Capture the cell that displays the provided text and extract its (X, Y) central coordinate. 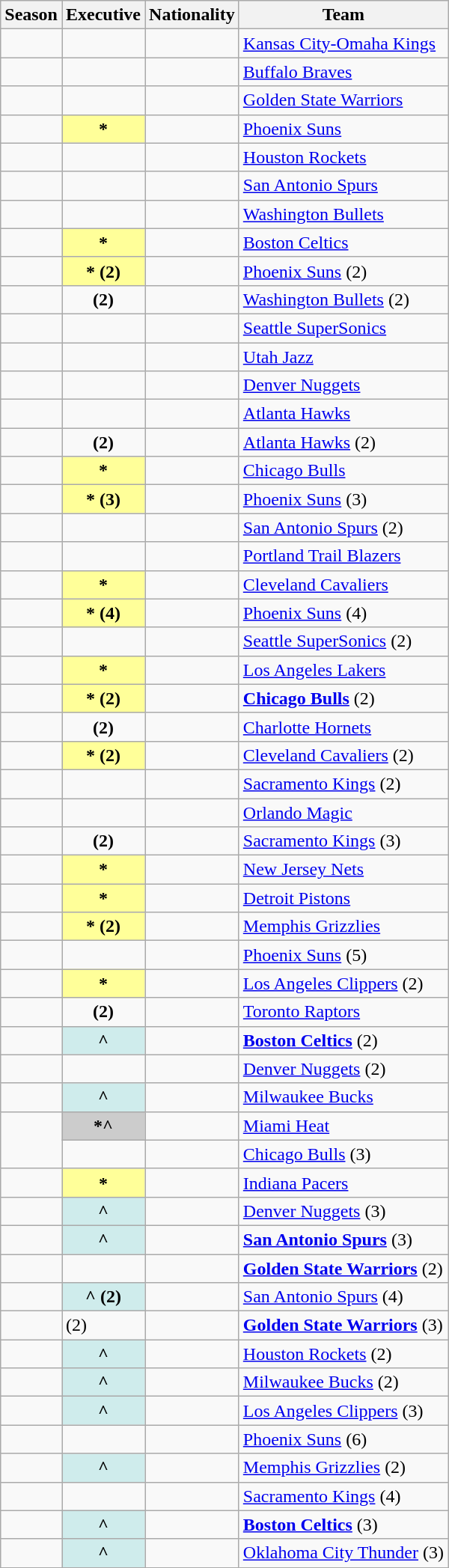
New Jersey Nets (343, 870)
Boston Celtics (2) (343, 1040)
Toronto Raptors (343, 1012)
Sacramento Kings (4) (343, 1496)
Denver Nuggets (343, 385)
Team (343, 15)
*^ (103, 1126)
Chicago Bulls (2) (343, 698)
Oklahoma City Thunder (3) (343, 1553)
Kansas City-Omaha Kings (343, 43)
Houston Rockets (343, 157)
Utah Jazz (343, 357)
Boston Celtics (343, 242)
* (4) (103, 613)
Indiana Pacers (343, 1183)
Los Angeles Lakers (343, 670)
Sacramento Kings (3) (343, 841)
Golden State Warriors (343, 100)
Phoenix Suns (2) (343, 271)
Cleveland Cavaliers (343, 585)
San Antonio Spurs (2) (343, 528)
Memphis Grizzlies (343, 927)
Golden State Warriors (3) (343, 1326)
Atlanta Hawks (2) (343, 442)
Golden State Warriors (2) (343, 1269)
San Antonio Spurs (3) (343, 1239)
Miami Heat (343, 1126)
Season (31, 15)
Seattle SuperSonics (343, 328)
^ (2) (103, 1297)
Denver Nuggets (3) (343, 1211)
Phoenix Suns (343, 129)
Phoenix Suns (5) (343, 955)
* (3) (103, 499)
Nationality (192, 15)
Sacramento Kings (2) (343, 784)
Washington Bullets (2) (343, 299)
Milwaukee Bucks (2) (343, 1382)
San Antonio Spurs (4) (343, 1297)
Boston Celtics (3) (343, 1525)
Detroit Pistons (343, 898)
Atlanta Hawks (343, 414)
Los Angeles Clippers (2) (343, 983)
Los Angeles Clippers (3) (343, 1411)
Phoenix Suns (3) (343, 499)
Phoenix Suns (6) (343, 1439)
Milwaukee Bucks (343, 1097)
Memphis Grizzlies (2) (343, 1468)
Charlotte Hornets (343, 727)
Chicago Bulls (3) (343, 1154)
Cleveland Cavaliers (2) (343, 755)
Phoenix Suns (4) (343, 613)
Seattle SuperSonics (2) (343, 641)
Houston Rockets (2) (343, 1354)
Washington Bullets (343, 214)
Executive (103, 15)
Chicago Bulls (343, 471)
Orlando Magic (343, 812)
Denver Nuggets (2) (343, 1069)
San Antonio Spurs (343, 186)
Buffalo Braves (343, 72)
Portland Trail Blazers (343, 556)
